Output the [x, y] coordinate of the center of the cell containing the given text.  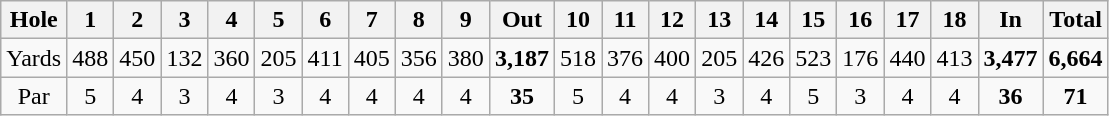
523 [814, 58]
Par [34, 96]
2 [138, 20]
426 [766, 58]
15 [814, 20]
3,477 [1010, 58]
12 [672, 20]
16 [860, 20]
17 [908, 20]
413 [954, 58]
9 [466, 20]
35 [522, 96]
Total [1076, 20]
36 [1010, 96]
7 [372, 20]
Yards [34, 58]
13 [720, 20]
1 [90, 20]
400 [672, 58]
Out [522, 20]
488 [90, 58]
8 [418, 20]
176 [860, 58]
Hole [34, 20]
In [1010, 20]
18 [954, 20]
10 [578, 20]
518 [578, 58]
71 [1076, 96]
3,187 [522, 58]
440 [908, 58]
360 [232, 58]
11 [626, 20]
6,664 [1076, 58]
450 [138, 58]
14 [766, 20]
6 [325, 20]
405 [372, 58]
376 [626, 58]
132 [184, 58]
356 [418, 58]
380 [466, 58]
411 [325, 58]
